From the cell containing the given text, extract its center point as (x, y) coordinate. 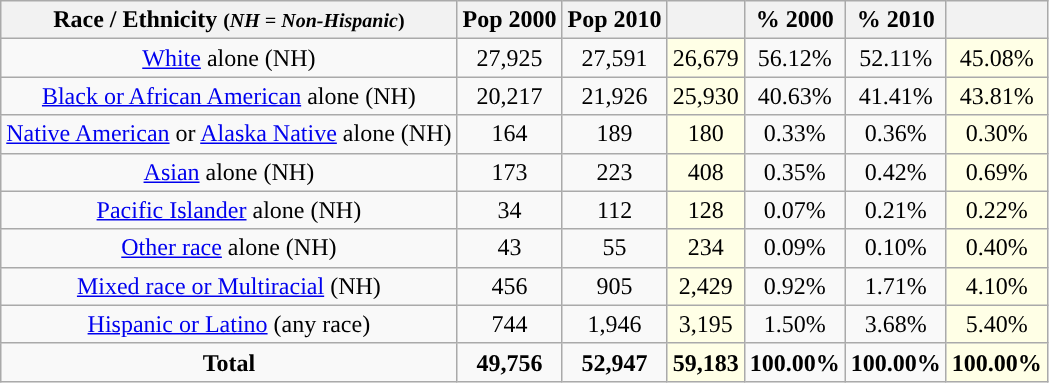
744 (510, 324)
4.10% (996, 286)
21,926 (614, 96)
20,217 (510, 96)
Mixed race or Multiracial (NH) (229, 286)
% 2010 (896, 20)
0.21% (896, 210)
0.10% (896, 248)
189 (614, 134)
3.68% (896, 324)
25,930 (706, 96)
0.42% (896, 172)
43 (510, 248)
1.50% (794, 324)
Hispanic or Latino (any race) (229, 324)
0.33% (794, 134)
Total (229, 362)
27,591 (614, 58)
43.81% (996, 96)
34 (510, 210)
55 (614, 248)
180 (706, 134)
905 (614, 286)
56.12% (794, 58)
27,925 (510, 58)
0.69% (996, 172)
0.40% (996, 248)
223 (614, 172)
41.41% (896, 96)
59,183 (706, 362)
0.07% (794, 210)
408 (706, 172)
Black or African American alone (NH) (229, 96)
5.40% (996, 324)
Asian alone (NH) (229, 172)
% 2000 (794, 20)
Other race alone (NH) (229, 248)
52.11% (896, 58)
0.92% (794, 286)
Pop 2000 (510, 20)
128 (706, 210)
234 (706, 248)
0.35% (794, 172)
112 (614, 210)
Pop 2010 (614, 20)
26,679 (706, 58)
Native American or Alaska Native alone (NH) (229, 134)
3,195 (706, 324)
45.08% (996, 58)
0.36% (896, 134)
1,946 (614, 324)
456 (510, 286)
0.30% (996, 134)
Race / Ethnicity (NH = Non-Hispanic) (229, 20)
Pacific Islander alone (NH) (229, 210)
40.63% (794, 96)
173 (510, 172)
52,947 (614, 362)
164 (510, 134)
1.71% (896, 286)
White alone (NH) (229, 58)
49,756 (510, 362)
0.22% (996, 210)
0.09% (794, 248)
2,429 (706, 286)
